Search for the cell housing the specified text and yield its (X, Y) center coordinate. 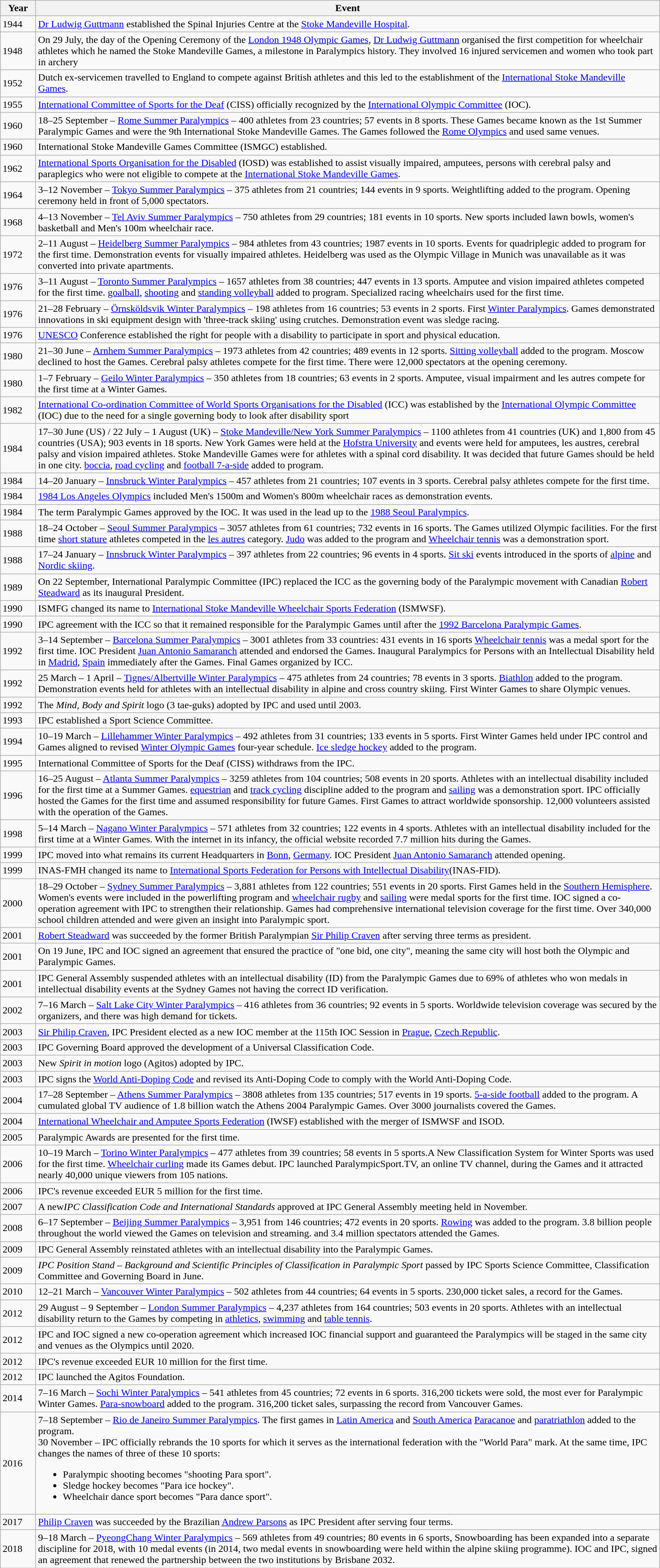
2005 (18, 1137)
Sir Philip Craven, IPC President elected as a new IOC member at the 115th IOC Session in Prague, Czech Republic. (348, 1032)
Robert Steadward was succeeded by the former British Paralympian Sir Philip Craven after serving three terms as president. (348, 935)
IPC General Assembly reinstated athletes with an intellectual disability into the Paralympic Games. (348, 1249)
Event (348, 8)
IPC Governing Board approved the development of a Universal Classification Code. (348, 1047)
International Committee of Sports for the Deaf (CISS) withdraws from the IPC. (348, 763)
UNESCO Conference established the right for people with a disability to participate in sport and physical education. (348, 335)
1982 (18, 410)
1972 (18, 254)
1952 (18, 83)
1995 (18, 763)
International Wheelchair and Amputee Sports Federation (IWSF) established with the merger of ISMWSF and ISOD. (348, 1122)
Paralympic Awards are presented for the first time. (348, 1137)
1948 (18, 51)
1994 (18, 742)
IPC's revenue exceeded EUR 10 million for the first time. (348, 1361)
The Mind, Body and Spirit logo (3 tae-guks) adopted by IPC and used until 2003. (348, 705)
New Spirit in motion logo (Agitos) adopted by IPC. (348, 1063)
Philip Craven was succeeded by the Brazilian Andrew Parsons as IPC President after serving four terms. (348, 1522)
2010 (18, 1292)
1955 (18, 104)
INAS-FMH changed its name to International Sports Federation for Persons with Intellectual Disability(INAS-FID). (348, 871)
1944 (18, 24)
Year (18, 8)
1984 Los Angeles Olympics included Men's 1500m and Women's 800m wheelchair races as demonstration events. (348, 496)
The term Paralympic Games approved by the IOC. It was used in the lead up to the 1988 Seoul Paralympics. (348, 512)
IPC's revenue exceeded EUR 5 million for the first time. (348, 1191)
2016 (18, 1463)
1962 (18, 168)
A newIPC Classification Code and International Standards approved at IPC General Assembly meeting held in November. (348, 1207)
1998 (18, 833)
Dr Ludwig Guttmann established the Spinal Injuries Centre at the Stoke Mandeville Hospital. (348, 24)
2002 (18, 1010)
2000 (18, 903)
IPC launched the Agitos Foundation. (348, 1377)
1964 (18, 195)
1993 (18, 721)
1996 (18, 795)
International Committee of Sports for the Deaf (CISS) officially recognized by the International Olympic Committee (IOC). (348, 104)
IPC signs the World Anti-Doping Code and revised its Anti-Doping Code to comply with the World Anti-Doping Code. (348, 1079)
IPC established a Sport Science Committee. (348, 721)
IPC agreement with the ICC so that it remained responsible for the Paralympic Games until after the 1992 Barcelona Paralympic Games. (348, 624)
ISMFG changed its name to International Stoke Mandeville Wheelchair Sports Federation (ISMWSF). (348, 608)
International Stoke Mandeville Games Committee (ISMGC) established. (348, 147)
2014 (18, 1398)
1989 (18, 587)
2007 (18, 1207)
12–21 March – Vancouver Winter Paralympics – 502 athletes from 44 countries; 64 events in 5 sports. 230,000 ticket sales, a record for the Games. (348, 1292)
2017 (18, 1522)
2008 (18, 1228)
IPC moved into what remains its current Headquarters in Bonn, Germany. IOC President Juan Antonio Samaranch attended opening. (348, 855)
1968 (18, 222)
2018 (18, 1549)
